From the cell containing the given text, extract its center point as [X, Y] coordinate. 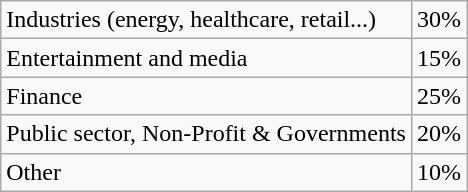
25% [438, 96]
20% [438, 134]
15% [438, 58]
10% [438, 172]
30% [438, 20]
Entertainment and media [206, 58]
Industries (energy, healthcare, retail...) [206, 20]
Public sector, Non-Profit & Governments [206, 134]
Finance [206, 96]
Other [206, 172]
